Return [X, Y] of the center of cell containing provided text 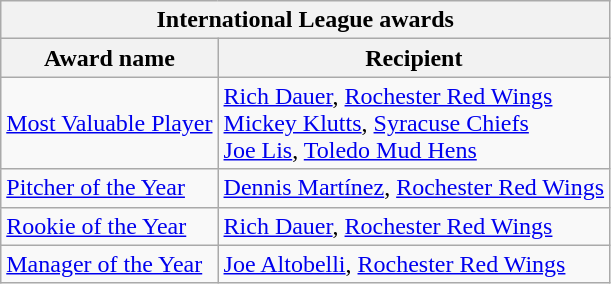
Rich Dauer, Rochester Red Wings Mickey Klutts, Syracuse Chiefs Joe Lis, Toledo Mud Hens [414, 123]
Rookie of the Year [110, 226]
Rich Dauer, Rochester Red Wings [414, 226]
Most Valuable Player [110, 123]
Dennis Martínez, Rochester Red Wings [414, 188]
Award name [110, 58]
Pitcher of the Year [110, 188]
Joe Altobelli, Rochester Red Wings [414, 264]
Recipient [414, 58]
Manager of the Year [110, 264]
International League awards [306, 20]
